Capture the cell that displays the provided text and extract its (X, Y) central coordinate. 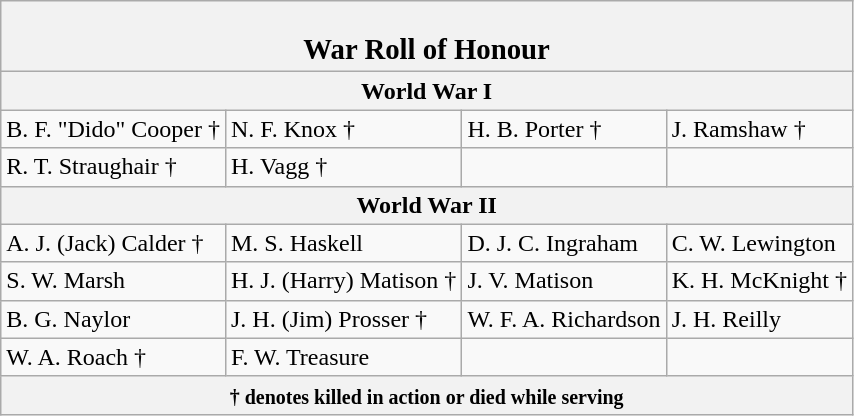
R. T. Straughair † (114, 167)
J. V. Matison (564, 281)
H. J. (Harry) Matison † (343, 281)
War Roll of Honour (427, 36)
World War II (427, 205)
J. Ramshaw † (759, 129)
B. F. "Dido" Cooper † (114, 129)
K. H. McKnight † (759, 281)
† denotes killed in action or died while serving (427, 395)
H. B. Porter † (564, 129)
H. Vagg † (343, 167)
B. G. Naylor (114, 319)
W. A. Roach † (114, 357)
S. W. Marsh (114, 281)
N. F. Knox † (343, 129)
C. W. Lewington (759, 243)
J. H. (Jim) Prosser † (343, 319)
J. H. Reilly (759, 319)
D. J. C. Ingraham (564, 243)
W. F. A. Richardson (564, 319)
World War I (427, 91)
A. J. (Jack) Calder † (114, 243)
M. S. Haskell (343, 243)
F. W. Treasure (343, 357)
